From the cell containing the given text, extract its center point as (X, Y) coordinate. 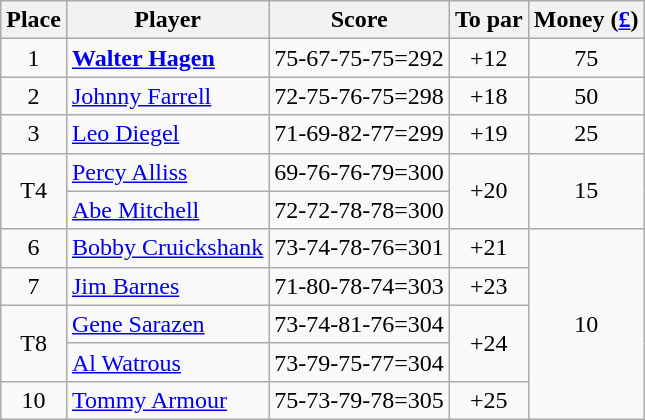
Johnny Farrell (167, 96)
73-79-75-77=304 (360, 362)
2 (34, 96)
3 (34, 134)
+25 (488, 400)
71-69-82-77=299 (360, 134)
+23 (488, 286)
69-76-76-79=300 (360, 172)
Gene Sarazen (167, 324)
Al Watrous (167, 362)
73-74-78-76=301 (360, 248)
50 (586, 96)
72-72-78-78=300 (360, 210)
+19 (488, 134)
75-67-75-75=292 (360, 58)
15 (586, 191)
Score (360, 20)
+12 (488, 58)
75-73-79-78=305 (360, 400)
1 (34, 58)
Player (167, 20)
+21 (488, 248)
To par (488, 20)
Bobby Cruickshank (167, 248)
Tommy Armour (167, 400)
73-74-81-76=304 (360, 324)
71-80-78-74=303 (360, 286)
+18 (488, 96)
Abe Mitchell (167, 210)
Money (£) (586, 20)
75 (586, 58)
Leo Diegel (167, 134)
Place (34, 20)
Walter Hagen (167, 58)
+24 (488, 343)
T8 (34, 343)
6 (34, 248)
Percy Alliss (167, 172)
Jim Barnes (167, 286)
7 (34, 286)
72-75-76-75=298 (360, 96)
25 (586, 134)
+20 (488, 191)
T4 (34, 191)
